Output the (X, Y) coordinate of the center of the cell containing the given text.  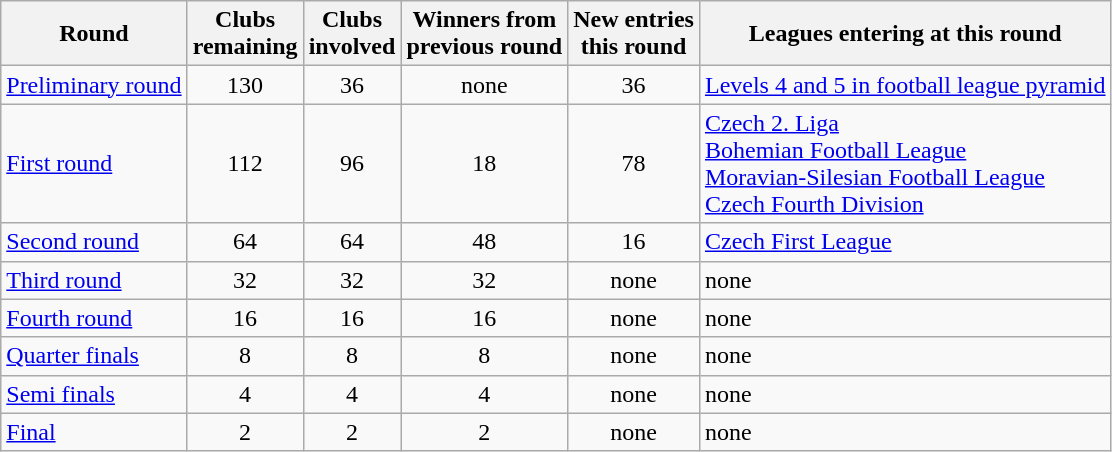
96 (352, 164)
78 (634, 164)
Semi finals (94, 394)
130 (245, 85)
Fourth round (94, 318)
48 (484, 242)
Levels 4 and 5 in football league pyramid (905, 85)
Preliminary round (94, 85)
Second round (94, 242)
Final (94, 432)
Round (94, 34)
First round (94, 164)
Third round (94, 280)
Winners fromprevious round (484, 34)
Clubsinvolved (352, 34)
New entriesthis round (634, 34)
Czech First League (905, 242)
112 (245, 164)
Leagues entering at this round (905, 34)
Quarter finals (94, 356)
Czech 2. LigaBohemian Football LeagueMoravian-Silesian Football LeagueCzech Fourth Division (905, 164)
18 (484, 164)
Clubsremaining (245, 34)
